Pinpoint the cell where the given text exists, returning its (X, Y) midpoint coordinate. 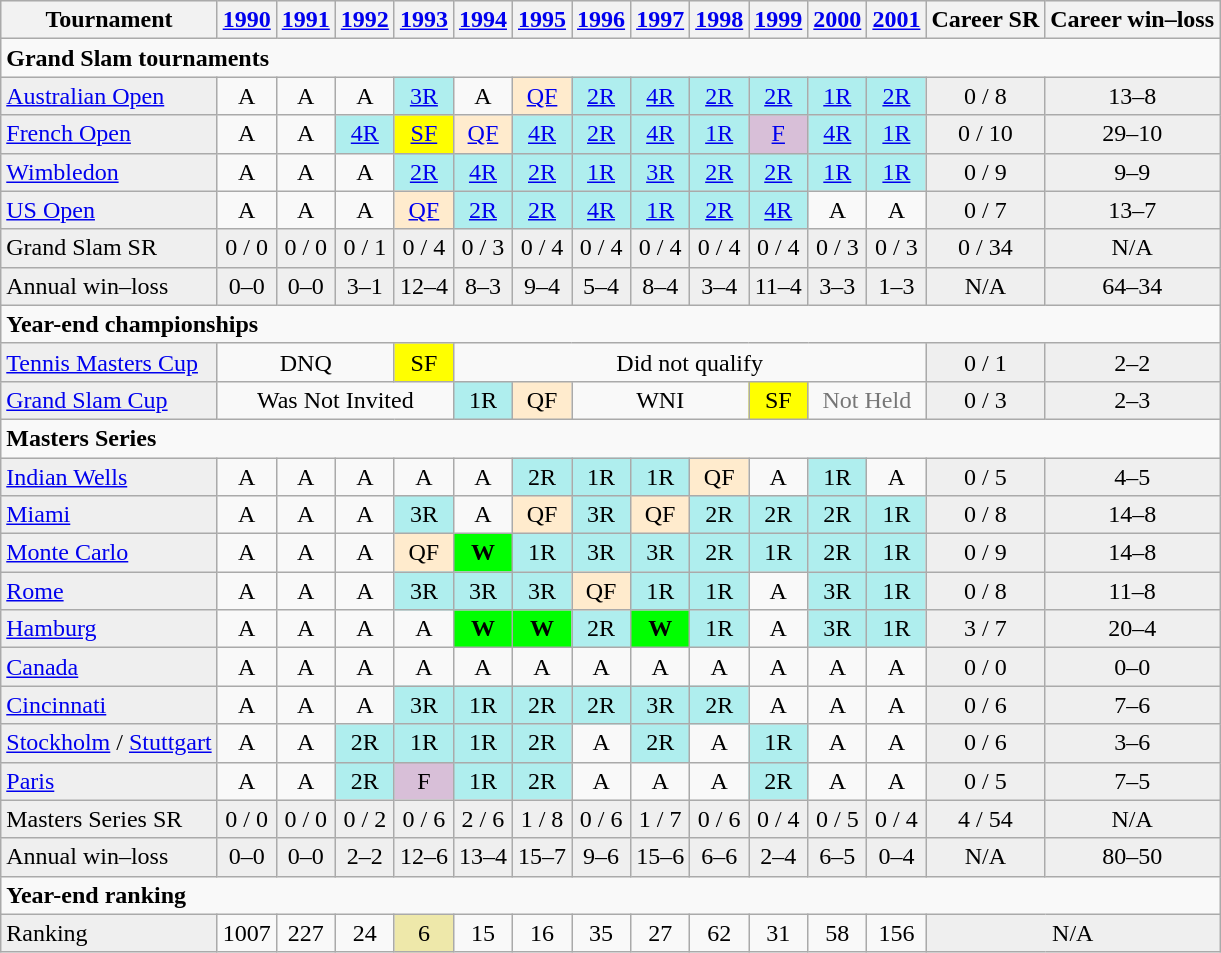
US Open (109, 210)
Paris (109, 781)
Career SR (986, 20)
Tournament (109, 20)
1992 (364, 20)
Canada (109, 667)
Hamburg (109, 629)
11–8 (1132, 591)
12–6 (424, 857)
20–4 (1132, 629)
Stockholm / Stuttgart (109, 743)
0 / 2 (364, 819)
9–6 (602, 857)
2 / 6 (482, 819)
Tennis Masters Cup (109, 362)
Monte Carlo (109, 553)
1998 (720, 20)
156 (896, 933)
62 (720, 933)
15–6 (660, 857)
227 (306, 933)
8–3 (482, 286)
Ranking (109, 933)
8–4 (660, 286)
7–6 (1132, 705)
1 / 7 (660, 819)
Not Held (867, 400)
1997 (660, 20)
3–3 (838, 286)
WNI (660, 400)
80–50 (1132, 857)
6–5 (838, 857)
11–4 (778, 286)
1007 (246, 933)
Was Not Invited (335, 400)
1995 (542, 20)
Rome (109, 591)
2–3 (1132, 400)
3 / 7 (986, 629)
1–3 (896, 286)
1994 (482, 20)
2000 (838, 20)
0 / 7 (986, 210)
2001 (896, 20)
4 / 54 (986, 819)
Indian Wells (109, 477)
6–6 (720, 857)
15 (482, 933)
13–4 (482, 857)
Grand Slam tournaments (610, 58)
5–4 (602, 286)
3–1 (364, 286)
1993 (424, 20)
9–4 (542, 286)
9–9 (1132, 172)
0 / 34 (986, 248)
13–7 (1132, 210)
Career win–loss (1132, 20)
16 (542, 933)
64–34 (1132, 286)
Year-end championships (610, 324)
29–10 (1132, 134)
1990 (246, 20)
Year-end ranking (610, 895)
24 (364, 933)
27 (660, 933)
DNQ (306, 362)
3–4 (720, 286)
1 / 8 (542, 819)
2–4 (778, 857)
Grand Slam SR (109, 248)
0 / 10 (986, 134)
6 (424, 933)
1996 (602, 20)
58 (838, 933)
Miami (109, 515)
Masters Series (610, 438)
0–4 (896, 857)
4–5 (1132, 477)
31 (778, 933)
French Open (109, 134)
15–7 (542, 857)
Grand Slam Cup (109, 400)
Masters Series SR (109, 819)
1991 (306, 20)
3–6 (1132, 743)
Did not qualify (689, 362)
Australian Open (109, 96)
13–8 (1132, 96)
12–4 (424, 286)
Cincinnati (109, 705)
1999 (778, 20)
7–5 (1132, 781)
35 (602, 933)
Wimbledon (109, 172)
